Pinpoint the cell where the given text exists, returning its (x, y) midpoint coordinate. 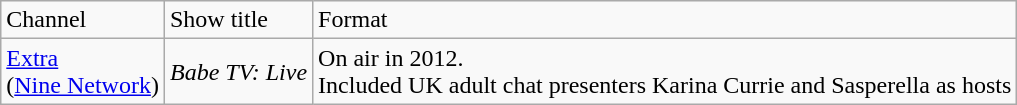
On air in 2012. Included UK adult chat presenters Karina Currie and Sasperella as hosts (665, 72)
Extra (Nine Network) (83, 72)
Show title (238, 20)
Format (665, 20)
Channel (83, 20)
Babe TV: Live (238, 72)
